For the text-containing cell, return its midpoint in (x, y) coordinate format. 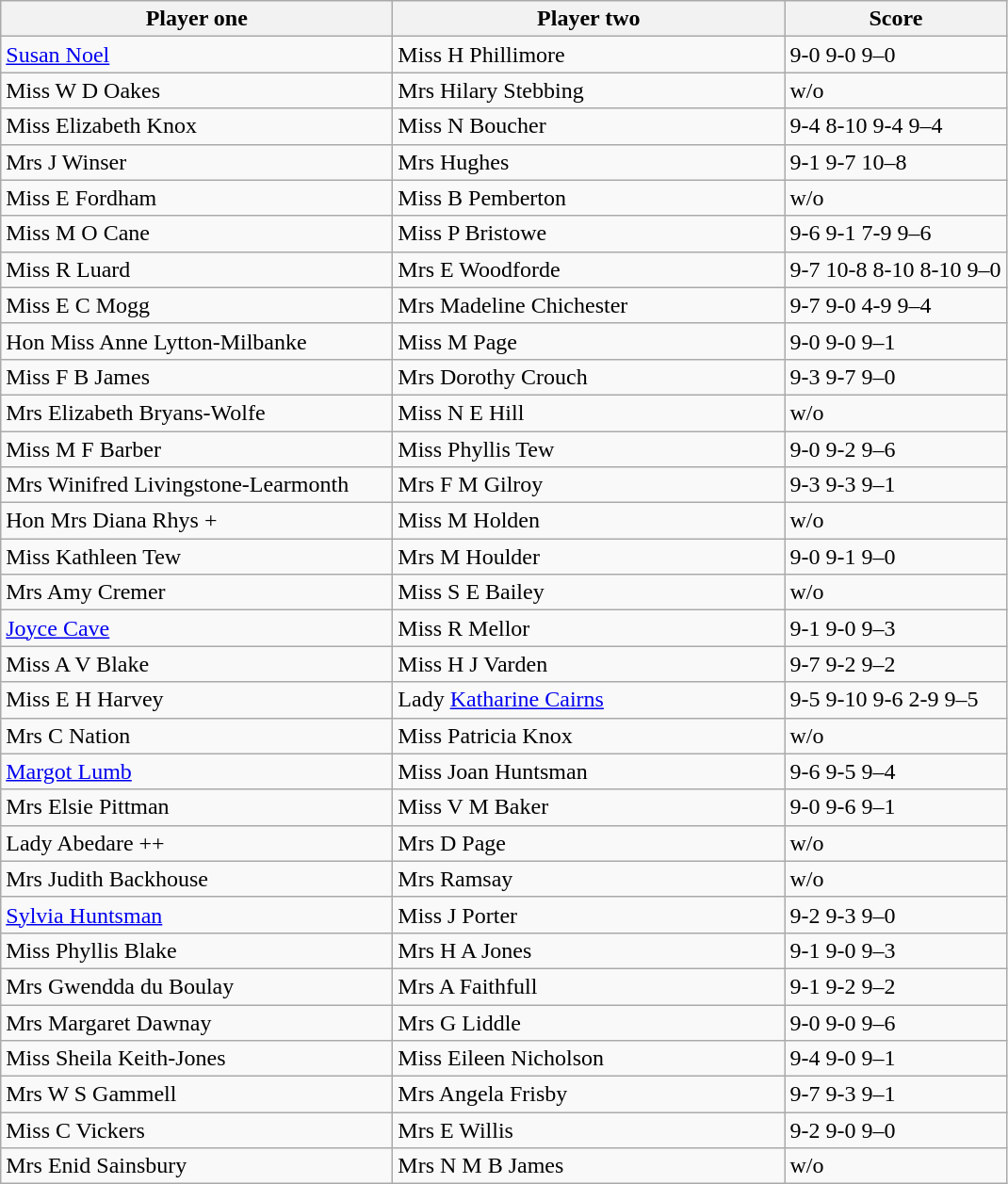
9-0 9-0 9–6 (896, 1022)
Miss M Holden (589, 521)
Miss R Mellor (589, 628)
Miss C Vickers (197, 1130)
9-7 10-8 8-10 8-10 9–0 (896, 269)
Mrs Angela Frisby (589, 1095)
Miss E H Harvey (197, 700)
Mrs Winifred Livingstone-Learmonth (197, 485)
Score (896, 19)
Margot Lumb (197, 771)
Mrs H A Jones (589, 950)
9-0 9-0 9–0 (896, 55)
Mrs W S Gammell (197, 1095)
Mrs D Page (589, 843)
Mrs Gwendda du Boulay (197, 986)
Miss Sheila Keith-Jones (197, 1059)
Miss E C Mogg (197, 305)
9-4 9-0 9–1 (896, 1059)
Miss Eileen Nicholson (589, 1059)
Mrs N M B James (589, 1166)
Joyce Cave (197, 628)
9-0 9-6 9–1 (896, 807)
Miss M O Cane (197, 234)
Miss E Fordham (197, 198)
Miss Joan Huntsman (589, 771)
Miss B Pemberton (589, 198)
Miss V M Baker (589, 807)
Hon Miss Anne Lytton-Milbanke (197, 341)
9-0 9-1 9–0 (896, 557)
Miss M Page (589, 341)
Mrs E Woodforde (589, 269)
9-1 9-2 9–2 (896, 986)
Susan Noel (197, 55)
9-2 9-0 9–0 (896, 1130)
9-0 9-2 9–6 (896, 449)
Mrs Margaret Dawnay (197, 1022)
Mrs F M Gilroy (589, 485)
Miss J Porter (589, 915)
9-7 9-3 9–1 (896, 1095)
Hon Mrs Diana Rhys + (197, 521)
9-3 9-3 9–1 (896, 485)
Miss P Bristowe (589, 234)
Mrs Amy Cremer (197, 592)
Miss Phyllis Blake (197, 950)
Miss N Boucher (589, 126)
Mrs A Faithfull (589, 986)
Mrs Elsie Pittman (197, 807)
Miss M F Barber (197, 449)
Mrs Dorothy Crouch (589, 377)
9-7 9-0 4-9 9–4 (896, 305)
Mrs Judith Backhouse (197, 879)
Miss Phyllis Tew (589, 449)
Miss N E Hill (589, 413)
Miss H J Varden (589, 664)
9-7 9-2 9–2 (896, 664)
Miss Patricia Knox (589, 736)
9-6 9-1 7-9 9–6 (896, 234)
Miss A V Blake (197, 664)
9-4 8-10 9-4 9–4 (896, 126)
Player two (589, 19)
Miss W D Oakes (197, 90)
Miss F B James (197, 377)
Player one (197, 19)
9-2 9-3 9–0 (896, 915)
Miss H Phillimore (589, 55)
Mrs M Houlder (589, 557)
Mrs Hilary Stebbing (589, 90)
Lady Abedare ++ (197, 843)
9-5 9-10 9-6 2-9 9–5 (896, 700)
9-3 9-7 9–0 (896, 377)
Mrs E Willis (589, 1130)
Mrs Elizabeth Bryans-Wolfe (197, 413)
9-0 9-0 9–1 (896, 341)
Miss Elizabeth Knox (197, 126)
Mrs C Nation (197, 736)
Mrs Enid Sainsbury (197, 1166)
Mrs Ramsay (589, 879)
Miss S E Bailey (589, 592)
9-6 9-5 9–4 (896, 771)
9-1 9-7 10–8 (896, 162)
Mrs Hughes (589, 162)
Mrs Madeline Chichester (589, 305)
Miss R Luard (197, 269)
Lady Katharine Cairns (589, 700)
Mrs J Winser (197, 162)
Miss Kathleen Tew (197, 557)
Sylvia Huntsman (197, 915)
Mrs G Liddle (589, 1022)
